Extract the (x, y) coordinate from the center of the cell holding the provided text.  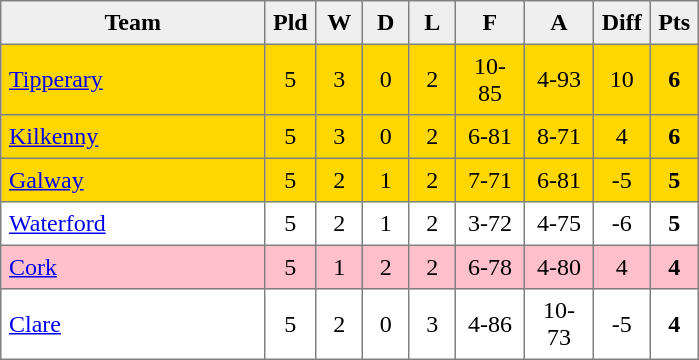
4-75 (558, 224)
Tipperary (133, 79)
Kilkenny (133, 137)
6-78 (490, 267)
7-71 (490, 180)
L (432, 23)
-6 (621, 224)
10-73 (558, 324)
Pld (290, 23)
Cork (133, 267)
Waterford (133, 224)
Pts (674, 23)
Clare (133, 324)
A (558, 23)
4-80 (558, 267)
D (385, 23)
8-71 (558, 137)
4-86 (490, 324)
3-72 (490, 224)
W (339, 23)
Galway (133, 180)
Team (133, 23)
10 (621, 79)
Diff (621, 23)
F (490, 23)
4-93 (558, 79)
10-85 (490, 79)
